Output the (X, Y) coordinate of the center of the cell containing the given text.  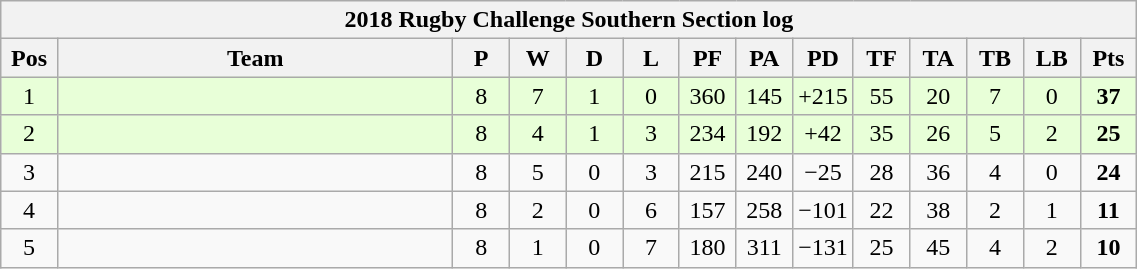
L (652, 58)
TF (882, 58)
11 (1108, 210)
Pts (1108, 58)
180 (708, 248)
38 (938, 210)
2018 Rugby Challenge Southern Section log (569, 20)
26 (938, 134)
−25 (824, 172)
258 (764, 210)
215 (708, 172)
PA (764, 58)
PF (708, 58)
145 (764, 96)
W (538, 58)
157 (708, 210)
PD (824, 58)
28 (882, 172)
45 (938, 248)
P (482, 58)
Team (254, 58)
+215 (824, 96)
37 (1108, 96)
TB (996, 58)
240 (764, 172)
360 (708, 96)
−131 (824, 248)
311 (764, 248)
22 (882, 210)
234 (708, 134)
35 (882, 134)
36 (938, 172)
24 (1108, 172)
Pos (30, 58)
6 (652, 210)
10 (1108, 248)
+42 (824, 134)
192 (764, 134)
LB (1052, 58)
20 (938, 96)
TA (938, 58)
−101 (824, 210)
55 (882, 96)
D (594, 58)
